Pinpoint the cell where the given text exists, returning its [x, y] midpoint coordinate. 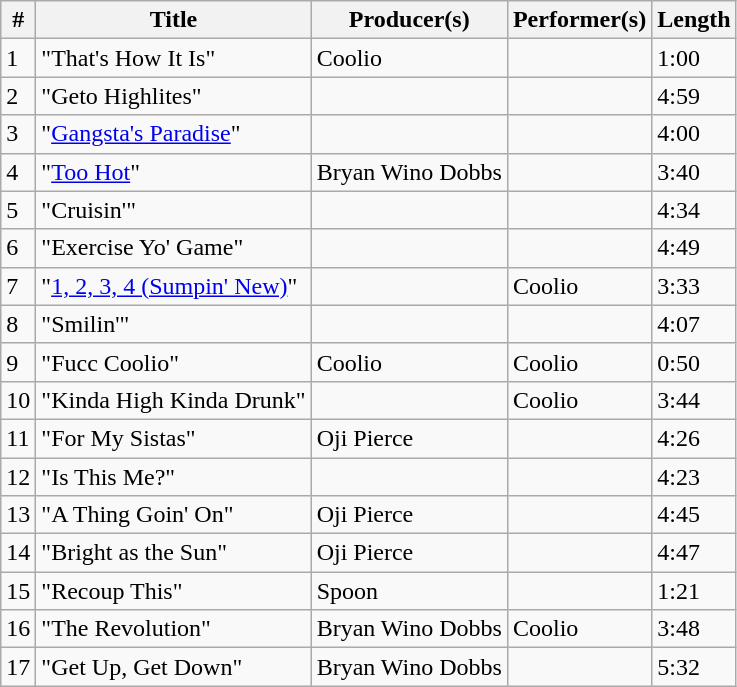
# [18, 20]
"Smilin'" [174, 324]
13 [18, 515]
11 [18, 438]
6 [18, 248]
"Cruisin'" [174, 210]
Producer(s) [409, 20]
1:00 [694, 58]
2 [18, 96]
Performer(s) [579, 20]
Length [694, 20]
4:26 [694, 438]
"Is This Me?" [174, 477]
"For My Sistas" [174, 438]
"Exercise Yo' Game" [174, 248]
Title [174, 20]
4:45 [694, 515]
8 [18, 324]
5 [18, 210]
"Get Up, Get Down" [174, 667]
"That's How It Is" [174, 58]
"Bright as the Sun" [174, 553]
4 [18, 172]
1 [18, 58]
"Fucc Coolio" [174, 362]
4:07 [694, 324]
7 [18, 286]
"Gangsta's Paradise" [174, 134]
15 [18, 591]
4:59 [694, 96]
4:47 [694, 553]
10 [18, 400]
1:21 [694, 591]
"The Revolution" [174, 629]
16 [18, 629]
4:49 [694, 248]
3:44 [694, 400]
12 [18, 477]
14 [18, 553]
"1, 2, 3, 4 (Sumpin' New)" [174, 286]
5:32 [694, 667]
4:34 [694, 210]
3:33 [694, 286]
"A Thing Goin' On" [174, 515]
3 [18, 134]
3:40 [694, 172]
"Geto Highlites" [174, 96]
"Recoup This" [174, 591]
4:23 [694, 477]
"Kinda High Kinda Drunk" [174, 400]
0:50 [694, 362]
9 [18, 362]
"Too Hot" [174, 172]
3:48 [694, 629]
4:00 [694, 134]
17 [18, 667]
Spoon [409, 591]
